Extract the (x, y) coordinate from the center of the cell holding the provided text.  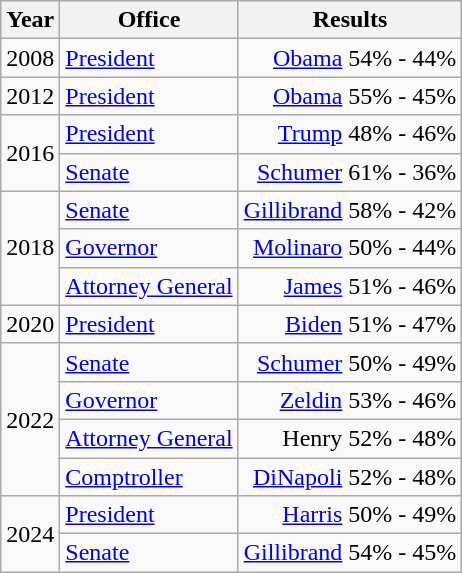
Obama 54% - 44% (350, 58)
2024 (30, 534)
Henry 52% - 48% (350, 438)
Gillibrand 58% - 42% (350, 210)
Year (30, 20)
2020 (30, 324)
Trump 48% - 46% (350, 134)
Zeldin 53% - 46% (350, 400)
Harris 50% - 49% (350, 515)
2012 (30, 96)
Office (149, 20)
Results (350, 20)
2016 (30, 153)
Biden 51% - 47% (350, 324)
Obama 55% - 45% (350, 96)
2008 (30, 58)
2018 (30, 248)
Molinaro 50% - 44% (350, 248)
Comptroller (149, 477)
James 51% - 46% (350, 286)
Schumer 61% - 36% (350, 172)
Gillibrand 54% - 45% (350, 553)
Schumer 50% - 49% (350, 362)
DiNapoli 52% - 48% (350, 477)
2022 (30, 419)
